Return [X, Y] of the center of cell containing provided text 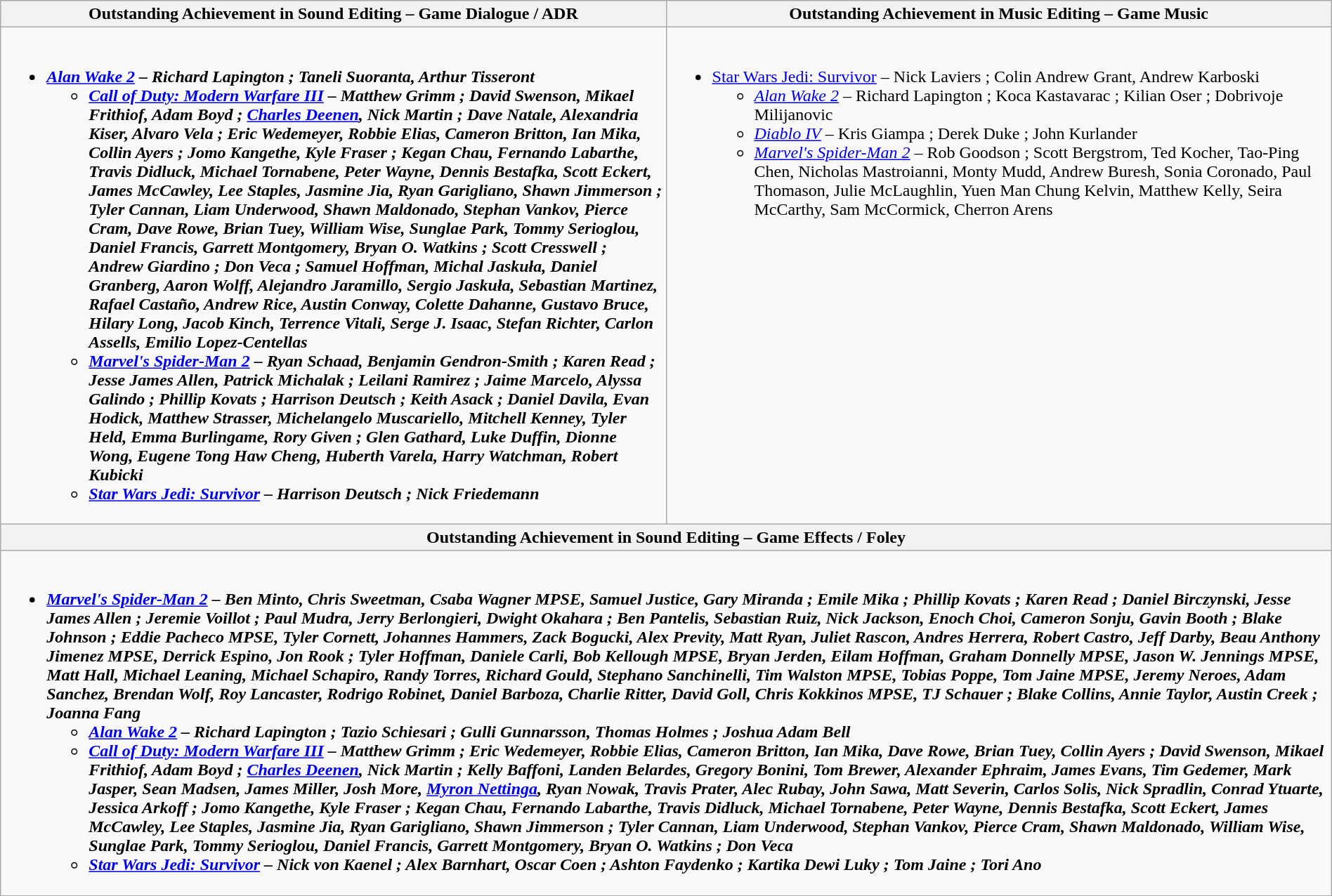
Outstanding Achievement in Sound Editing – Game Effects / Foley [666, 537]
Outstanding Achievement in Sound Editing – Game Dialogue / ADR [333, 14]
Outstanding Achievement in Music Editing – Game Music [999, 14]
